From the cell containing the given text, extract its center point as (x, y) coordinate. 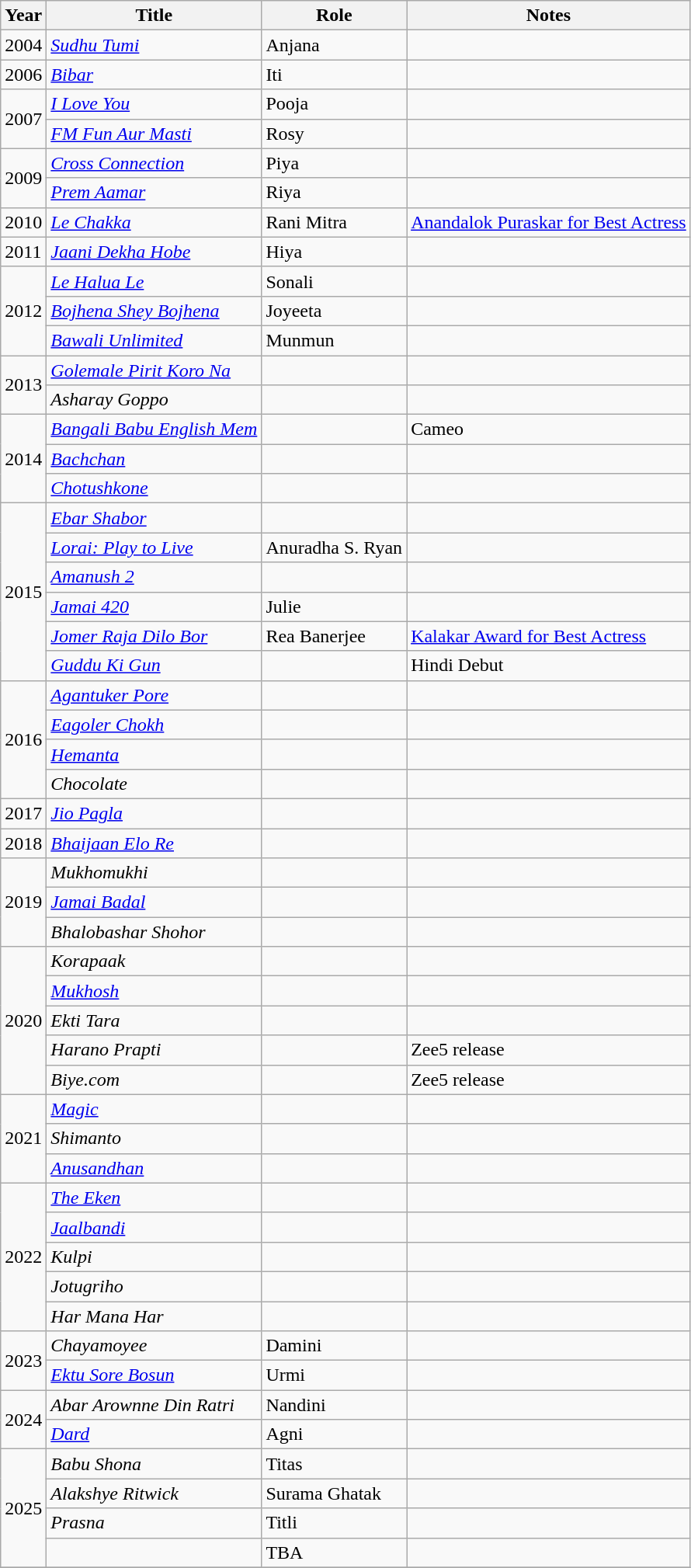
Babu Shona (154, 1464)
Mukhomukhi (154, 873)
Pooja (334, 104)
The Eken (154, 1198)
2018 (23, 843)
2007 (23, 119)
Bibar (154, 75)
Bawali Unlimited (154, 340)
2011 (23, 252)
2013 (23, 385)
Abar Arownne Din Ratri (154, 1405)
Prem Aamar (154, 193)
2025 (23, 1508)
2022 (23, 1257)
Rani Mitra (334, 222)
Shimanto (154, 1139)
Sudhu Tumi (154, 45)
Agni (334, 1434)
Prasna (154, 1523)
I Love You (154, 104)
Hindi Debut (549, 666)
2017 (23, 813)
2015 (23, 592)
2023 (23, 1361)
Titli (334, 1523)
Riya (334, 193)
Hemanta (154, 754)
Eagoler Chokh (154, 725)
Mukhosh (154, 991)
Julie (334, 607)
Asharay Goppo (154, 400)
Le Halua Le (154, 281)
Lorai: Play to Live (154, 548)
Guddu Ki Gun (154, 666)
Rea Banerjee (334, 636)
2016 (23, 739)
Damini (334, 1346)
Jaalbandi (154, 1227)
Title (154, 16)
Amanush 2 (154, 577)
TBA (334, 1552)
Ebar Shabor (154, 518)
Jamai 420 (154, 607)
Jio Pagla (154, 813)
2019 (23, 902)
Titas (334, 1464)
Nandini (334, 1405)
2009 (23, 178)
Anusandhan (154, 1168)
Bojhena Shey Bojhena (154, 311)
2010 (23, 222)
Surama Ghatak (334, 1493)
Golemale Pirit Koro Na (154, 370)
Iti (334, 75)
Ektu Sore Bosun (154, 1375)
Chotushkone (154, 488)
2021 (23, 1139)
Alakshye Ritwick (154, 1493)
Bhalobashar Shohor (154, 932)
Year (23, 16)
Role (334, 16)
Magic (154, 1109)
Biye.com (154, 1080)
Hiya (334, 252)
Har Mana Har (154, 1316)
Jamai Badal (154, 902)
Joyeeta (334, 311)
Jotugriho (154, 1286)
Notes (549, 16)
Kalakar Award for Best Actress (549, 636)
2020 (23, 1020)
2006 (23, 75)
FM Fun Aur Masti (154, 134)
Anjana (334, 45)
2024 (23, 1420)
Dard (154, 1434)
2014 (23, 459)
Harano Prapti (154, 1050)
Bangali Babu English Mem (154, 429)
Rosy (334, 134)
Munmun (334, 340)
Korapaak (154, 961)
Cameo (549, 429)
Le Chakka (154, 222)
Chayamoyee (154, 1346)
Kulpi (154, 1257)
Agantuker Pore (154, 695)
2012 (23, 311)
Chocolate (154, 784)
Anandalok Puraskar for Best Actress (549, 222)
Ekti Tara (154, 1020)
Jaani Dekha Hobe (154, 252)
Cross Connection (154, 163)
Sonali (334, 281)
Anuradha S. Ryan (334, 548)
Piya (334, 163)
Bhaijaan Elo Re (154, 843)
Urmi (334, 1375)
Jomer Raja Dilo Bor (154, 636)
Bachchan (154, 459)
2004 (23, 45)
